Pinpoint the cell where the given text exists, returning its [x, y] midpoint coordinate. 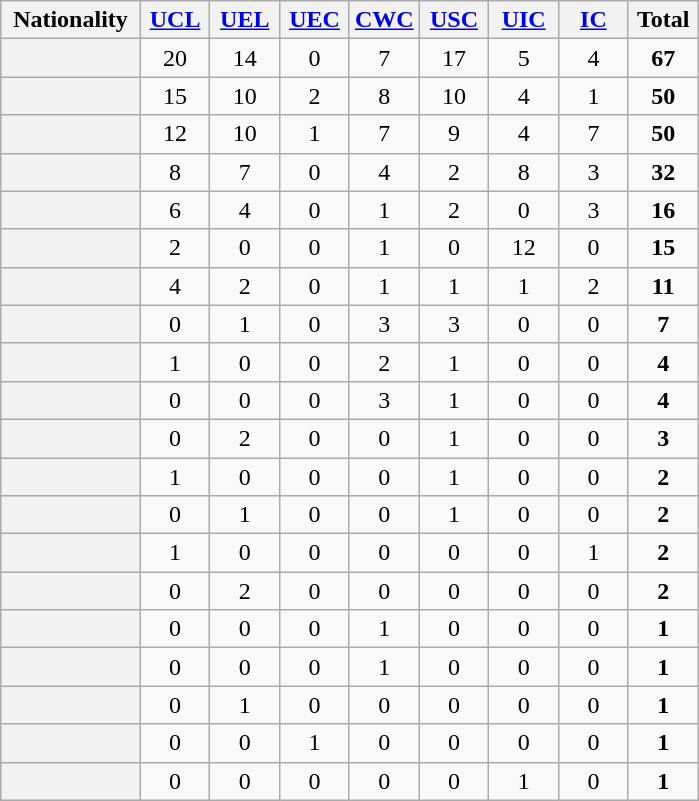
9 [454, 134]
11 [663, 286]
14 [245, 58]
5 [524, 58]
Total [663, 20]
67 [663, 58]
17 [454, 58]
IC [594, 20]
20 [175, 58]
UIC [524, 20]
6 [175, 210]
UCL [175, 20]
USC [454, 20]
32 [663, 172]
CWC [384, 20]
UEL [245, 20]
Nationality [70, 20]
16 [663, 210]
UEC [315, 20]
